Return [x, y] of the center of cell containing provided text 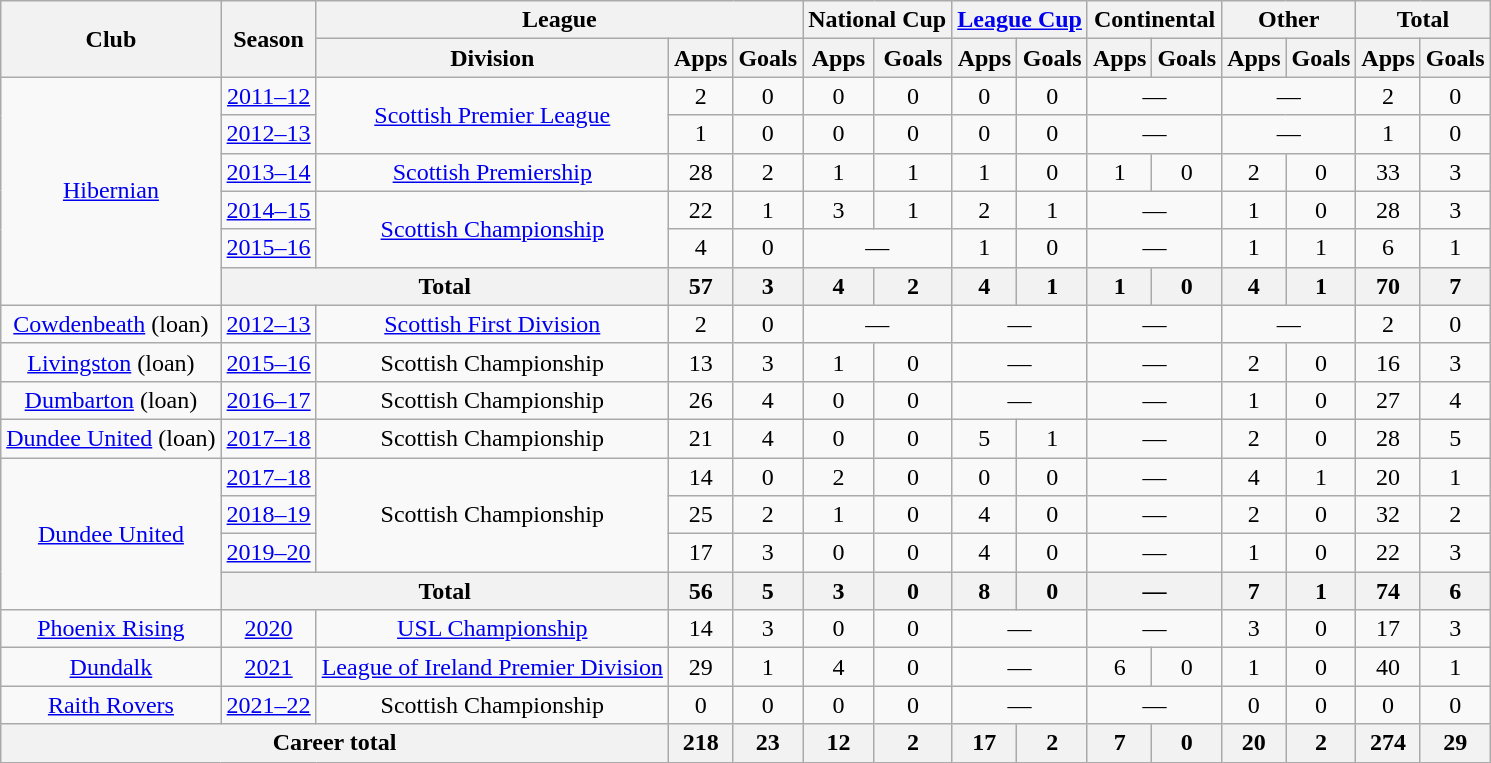
2019–20 [268, 553]
2013–14 [268, 172]
25 [700, 515]
218 [700, 743]
56 [700, 591]
Other [1289, 20]
2014–15 [268, 210]
16 [1388, 362]
2011–12 [268, 96]
74 [1388, 591]
Scottish Premiership [492, 172]
Raith Rovers [111, 705]
Division [492, 58]
Dundee United (loan) [111, 438]
12 [839, 743]
Dumbarton (loan) [111, 400]
33 [1388, 172]
League of Ireland Premier Division [492, 667]
USL Championship [492, 629]
32 [1388, 515]
Hibernian [111, 191]
27 [1388, 400]
23 [768, 743]
8 [984, 591]
Scottish First Division [492, 324]
Club [111, 39]
Dundalk [111, 667]
70 [1388, 286]
2016–17 [268, 400]
2021 [268, 667]
13 [700, 362]
2020 [268, 629]
League Cup [1020, 20]
Livingston (loan) [111, 362]
Dundee United [111, 534]
League [559, 20]
Season [268, 39]
Career total [335, 743]
40 [1388, 667]
Phoenix Rising [111, 629]
21 [700, 438]
274 [1388, 743]
Scottish Premier League [492, 115]
57 [700, 286]
26 [700, 400]
2021–22 [268, 705]
Continental [1154, 20]
National Cup [878, 20]
2018–19 [268, 515]
Cowdenbeath (loan) [111, 324]
